Scan for the cell matching the given text and deliver its (X, Y) coordinate at center. 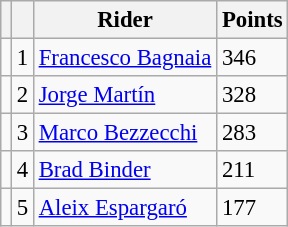
283 (252, 133)
1 (22, 58)
4 (22, 170)
Aleix Espargaró (124, 208)
Brad Binder (124, 170)
177 (252, 208)
328 (252, 95)
5 (22, 208)
Points (252, 20)
Rider (124, 20)
Jorge Martín (124, 95)
3 (22, 133)
2 (22, 95)
211 (252, 170)
Francesco Bagnaia (124, 58)
346 (252, 58)
Marco Bezzecchi (124, 133)
